Detect which cell encompasses the target text, then output its [X, Y] center coordinate. 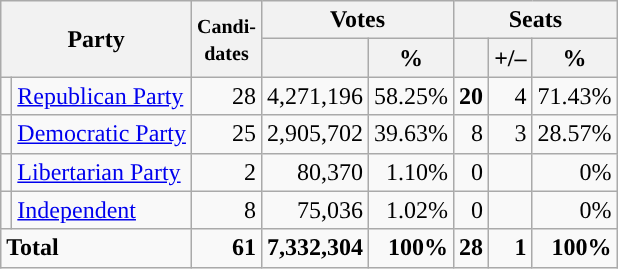
Seats [536, 20]
61 [226, 248]
7,332,304 [314, 248]
2 [226, 172]
20 [472, 96]
28.57% [574, 134]
1.02% [412, 210]
2,905,702 [314, 134]
Total [96, 248]
39.63% [412, 134]
4,271,196 [314, 96]
80,370 [314, 172]
25 [226, 134]
Libertarian Party [102, 172]
Votes [357, 20]
Democratic Party [102, 134]
Independent [102, 210]
4 [510, 96]
+/– [510, 58]
75,036 [314, 210]
71.43% [574, 96]
58.25% [412, 96]
Party [96, 39]
Candi-dates [226, 39]
Republican Party [102, 96]
1 [510, 248]
3 [510, 134]
1.10% [412, 172]
